Return [x, y] of the center of cell containing provided text 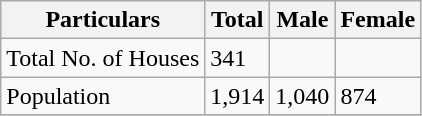
1,040 [302, 96]
874 [378, 96]
341 [238, 58]
Particulars [103, 20]
Female [378, 20]
Total [238, 20]
1,914 [238, 96]
Male [302, 20]
Total No. of Houses [103, 58]
Population [103, 96]
